Scan for the cell matching the given text and deliver its [X, Y] coordinate at center. 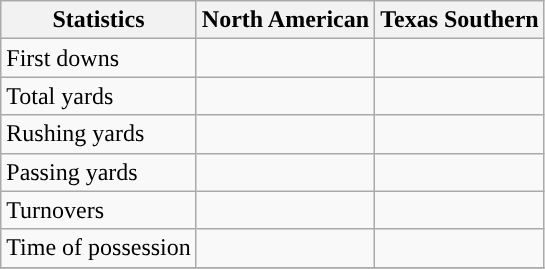
Passing yards [99, 172]
Texas Southern [460, 20]
North American [285, 20]
Turnovers [99, 210]
Rushing yards [99, 134]
Statistics [99, 20]
First downs [99, 58]
Time of possession [99, 248]
Total yards [99, 96]
